Determine the (x, y) coordinate at the center of the cell enclosing the given text.  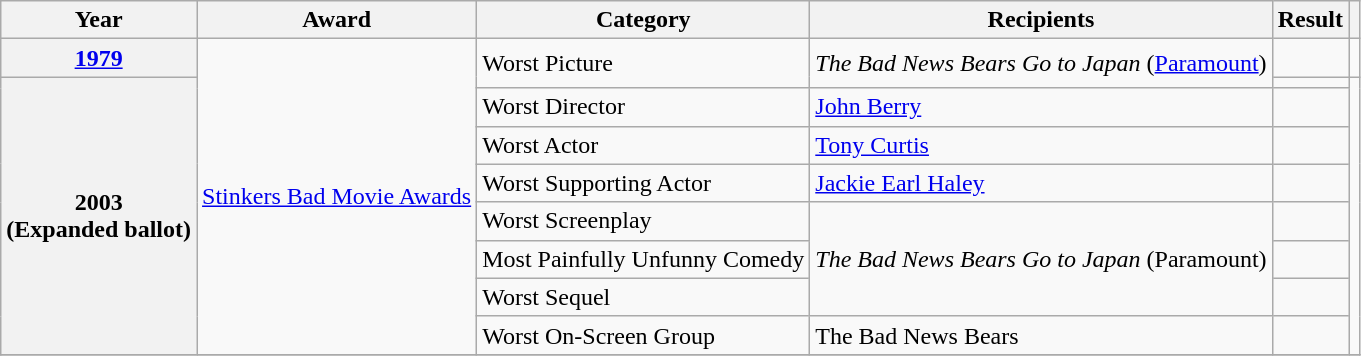
Worst Director (644, 107)
Recipients (1041, 20)
Award (337, 20)
Tony Curtis (1041, 145)
Stinkers Bad Movie Awards (337, 197)
2003(Expanded ballot) (99, 216)
Jackie Earl Haley (1041, 183)
Result (1310, 20)
Worst On-Screen Group (644, 335)
Category (644, 20)
Worst Screenplay (644, 221)
Most Painfully Unfunny Comedy (644, 259)
Worst Supporting Actor (644, 183)
Worst Sequel (644, 297)
1979 (99, 58)
Worst Picture (644, 64)
Worst Actor (644, 145)
The Bad News Bears (1041, 335)
John Berry (1041, 107)
Year (99, 20)
